Return the (X, Y) coordinate for the center point of the cell that contains the specified text.  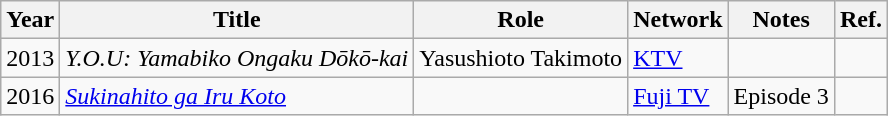
Sukinahito ga Iru Koto (237, 96)
Network (678, 20)
2013 (30, 58)
2016 (30, 96)
Fuji TV (678, 96)
Yasushioto Takimoto (521, 58)
Episode 3 (781, 96)
Title (237, 20)
Role (521, 20)
Y.O.U: Yamabiko Ongaku Dōkō-kai (237, 58)
Ref. (860, 20)
Year (30, 20)
Notes (781, 20)
KTV (678, 58)
